Provide the [x, y] coordinate of the cell's center where the given text is located.  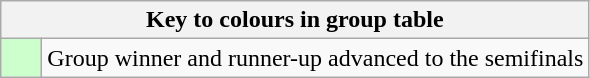
Key to colours in group table [295, 20]
Group winner and runner-up advanced to the semifinals [316, 58]
